For the text-containing cell, return its midpoint in [x, y] coordinate format. 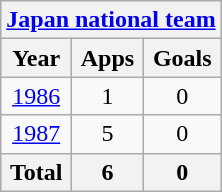
Goals [182, 58]
1986 [36, 96]
1987 [36, 134]
Japan national team [111, 20]
Year [36, 58]
6 [108, 172]
1 [108, 96]
Apps [108, 58]
Total [36, 172]
5 [108, 134]
